From the cell containing the given text, extract its center point as [X, Y] coordinate. 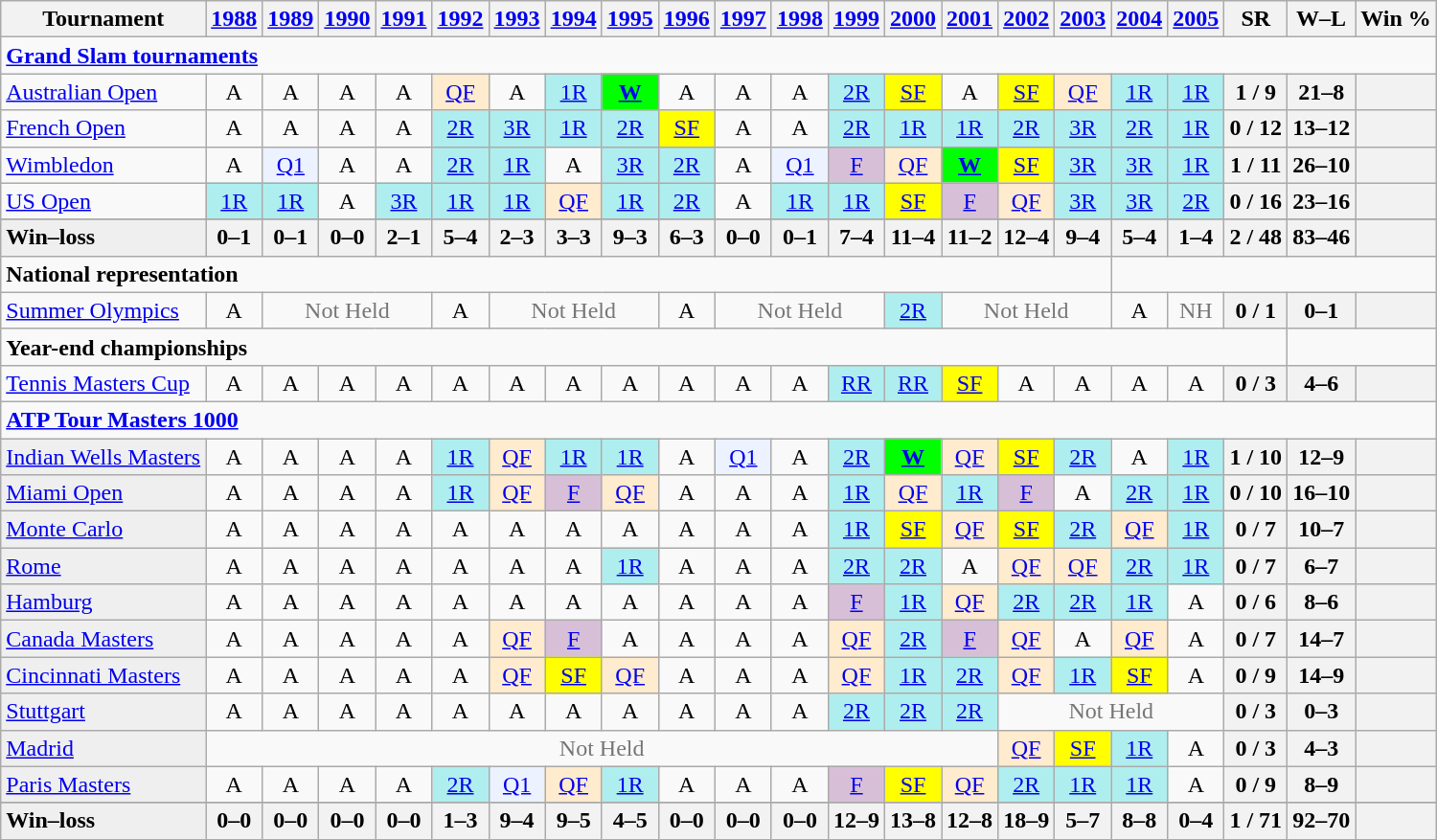
2001 [969, 19]
Canada Masters [103, 639]
0 / 16 [1256, 201]
1995 [630, 19]
0 / 6 [1256, 602]
83–46 [1322, 238]
Tournament [103, 19]
Wimbledon [103, 165]
Paris Masters [103, 784]
1998 [799, 19]
13–8 [912, 821]
0 / 1 [1256, 310]
0 / 10 [1256, 493]
0–4 [1196, 821]
1 / 10 [1256, 457]
Win % [1397, 19]
14–9 [1322, 675]
1 / 9 [1256, 92]
2 / 48 [1256, 238]
2000 [912, 19]
2004 [1140, 19]
16–10 [1322, 493]
9–5 [573, 821]
10–7 [1322, 530]
4–6 [1322, 383]
0–3 [1322, 712]
2005 [1196, 19]
Summer Olympics [103, 310]
11–4 [912, 238]
US Open [103, 201]
Tennis Masters Cup [103, 383]
French Open [103, 128]
1991 [404, 19]
W–L [1322, 19]
92–70 [1322, 821]
1–3 [460, 821]
12–4 [1027, 238]
0 / 12 [1256, 128]
2002 [1027, 19]
6–7 [1322, 566]
18–9 [1027, 821]
Cincinnati Masters [103, 675]
1 / 71 [1256, 821]
1–4 [1196, 238]
1999 [856, 19]
5–7 [1083, 821]
Madrid [103, 748]
8–9 [1322, 784]
2–1 [404, 238]
6–3 [686, 238]
1989 [291, 19]
Miami Open [103, 493]
11–2 [969, 238]
13–12 [1322, 128]
1990 [347, 19]
1997 [743, 19]
NH [1196, 310]
1988 [234, 19]
1996 [686, 19]
Indian Wells Masters [103, 457]
2003 [1083, 19]
Hamburg [103, 602]
26–10 [1322, 165]
Grand Slam tournaments [718, 56]
1992 [460, 19]
ATP Tour Masters 1000 [718, 420]
12–8 [969, 821]
Monte Carlo [103, 530]
Year-end championships [644, 347]
4–3 [1322, 748]
National representation [556, 274]
1 / 11 [1256, 165]
9–3 [630, 238]
1993 [517, 19]
1994 [573, 19]
4–5 [630, 821]
Rome [103, 566]
SR [1256, 19]
23–16 [1322, 201]
8–8 [1140, 821]
7–4 [856, 238]
Stuttgart [103, 712]
21–8 [1322, 92]
3–3 [573, 238]
8–6 [1322, 602]
14–7 [1322, 639]
2–3 [517, 238]
Australian Open [103, 92]
